Determine the [x, y] coordinate at the center of the cell enclosing the given text.  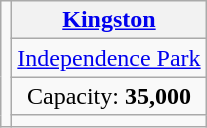
Independence Park [109, 58]
Kingston [109, 20]
Capacity: 35,000 [109, 96]
